Return the (X, Y) coordinate for the center point of the cell that contains the specified text.  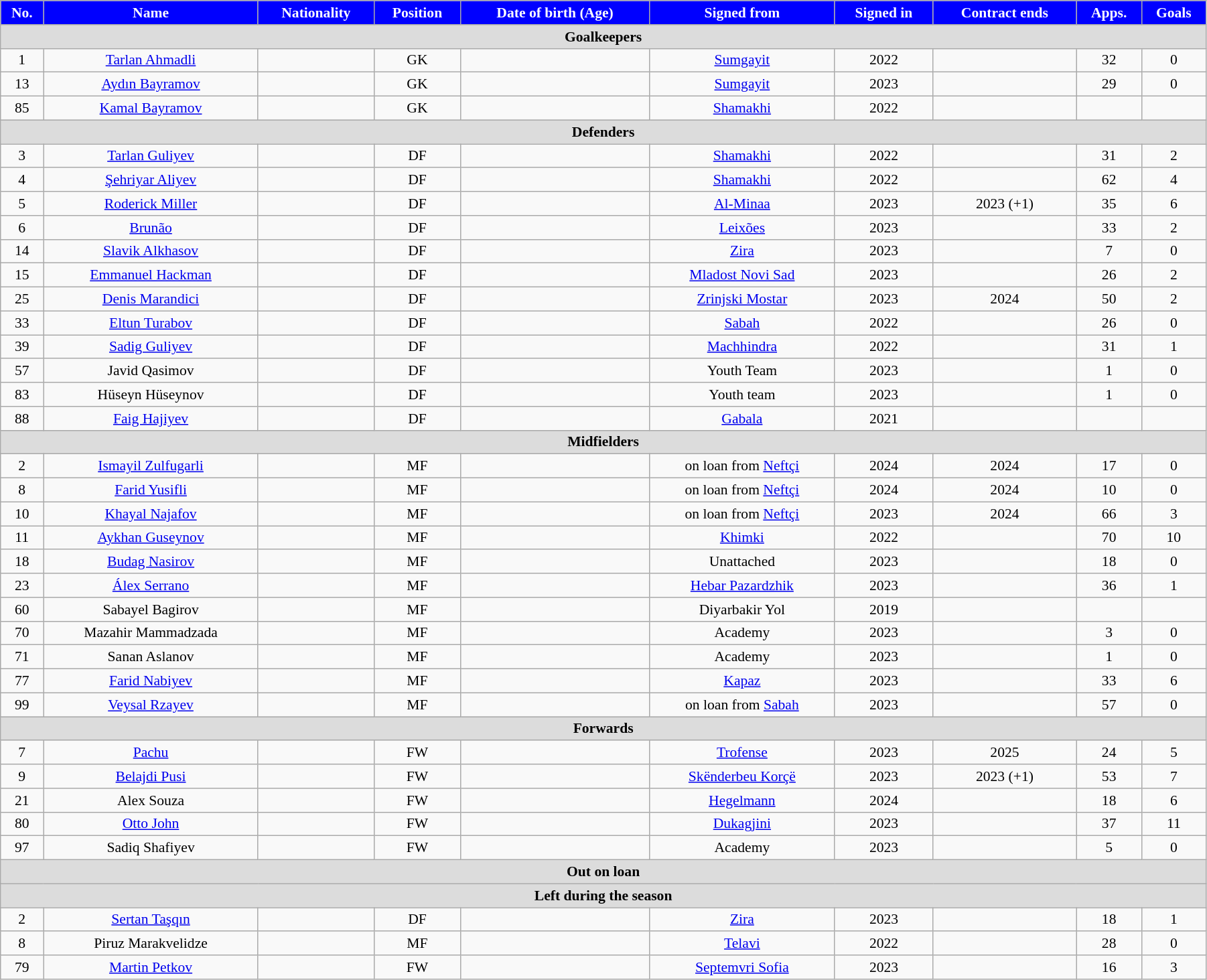
29 (1109, 84)
32 (1109, 60)
Khimki (742, 538)
Sertan Taşqın (151, 920)
Hüseyn Hüseynov (151, 395)
15 (22, 275)
2025 (1005, 753)
Youth team (742, 395)
Emmanuel Hackman (151, 275)
Brunão (151, 228)
2019 (884, 610)
Veysal Rzayev (151, 705)
39 (22, 347)
Date of birth (Age) (555, 13)
Hegelmann (742, 800)
Álex Serrano (151, 585)
Kamal Bayramov (151, 109)
79 (22, 967)
Tarlan Guliyev (151, 156)
Dukagjini (742, 824)
Mladost Novi Sad (742, 275)
17 (1109, 466)
Eltun Turabov (151, 323)
No. (22, 13)
53 (1109, 776)
Apps. (1109, 13)
Sadiq Shafiyev (151, 848)
97 (22, 848)
Khayal Najafov (151, 514)
Piruz Marakvelidze (151, 944)
Al-Minaa (742, 204)
Signed from (742, 13)
Leixões (742, 228)
Slavik Alkhasov (151, 251)
Şehriyar Aliyev (151, 180)
2021 (884, 419)
Position (417, 13)
62 (1109, 180)
80 (22, 824)
Septemvri Sofia (742, 967)
Sanan Aslanov (151, 657)
16 (1109, 967)
Machhindra (742, 347)
Signed in (884, 13)
Sabayel Bagirov (151, 610)
99 (22, 705)
25 (22, 299)
71 (22, 657)
Aydın Bayramov (151, 84)
Budag Nasirov (151, 562)
14 (22, 251)
Tarlan Ahmadli (151, 60)
Youth Team (742, 371)
Sabah (742, 323)
Name (151, 13)
Farid Yusifli (151, 490)
35 (1109, 204)
21 (22, 800)
Pachu (151, 753)
Goals (1174, 13)
Roderick Miller (151, 204)
Goalkeepers (603, 37)
Alex Souza (151, 800)
66 (1109, 514)
50 (1109, 299)
36 (1109, 585)
83 (22, 395)
Faig Hajiyev (151, 419)
Out on loan (603, 872)
Nationality (316, 13)
Trofense (742, 753)
28 (1109, 944)
37 (1109, 824)
24 (1109, 753)
Diyarbakir Yol (742, 610)
9 (22, 776)
60 (22, 610)
Midfielders (603, 442)
Skënderbeu Korçë (742, 776)
23 (22, 585)
Left during the season (603, 896)
Defenders (603, 132)
Sadig Guliyev (151, 347)
Aykhan Guseynov (151, 538)
Otto John (151, 824)
Kapaz (742, 681)
Contract ends (1005, 13)
88 (22, 419)
Hebar Pazardzhik (742, 585)
Javid Qasimov (151, 371)
Belajdi Pusi (151, 776)
77 (22, 681)
Telavi (742, 944)
Denis Marandici (151, 299)
Unattached (742, 562)
Farid Nabiyev (151, 681)
Ismayil Zulfugarli (151, 466)
Forwards (603, 729)
Zrinjski Mostar (742, 299)
Gabala (742, 419)
on loan from Sabah (742, 705)
Mazahir Mammadzada (151, 633)
85 (22, 109)
Martin Petkov (151, 967)
13 (22, 84)
